Determine the [x, y] coordinate at the center of the cell enclosing the given text.  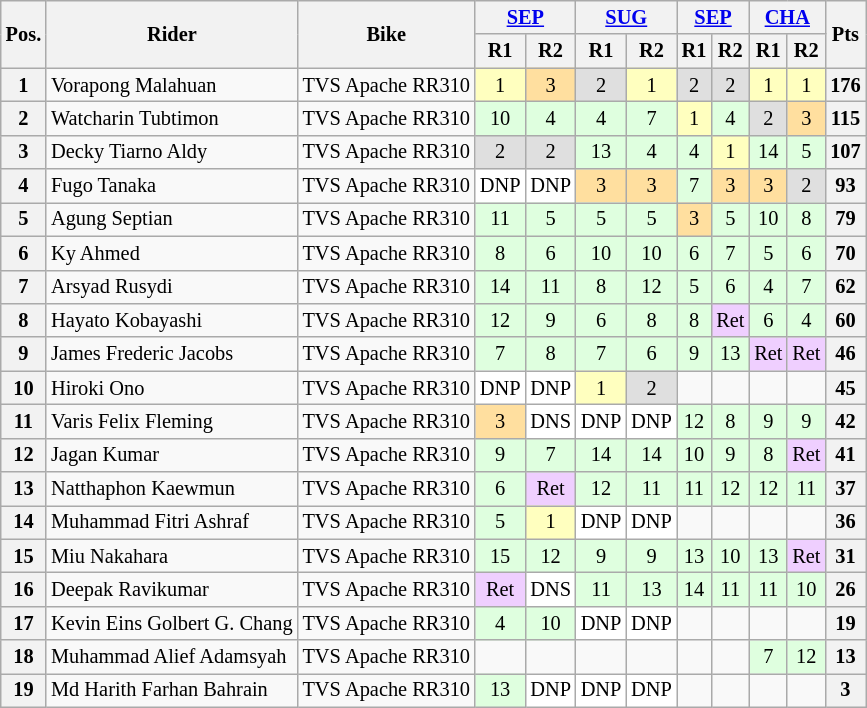
Natthaphon Kaewmun [172, 489]
Arsyad Rusydi [172, 287]
Ky Ahmed [172, 253]
42 [845, 421]
Jagan Kumar [172, 455]
Miu Nakahara [172, 556]
Pos. [24, 34]
31 [845, 556]
26 [845, 589]
James Frederic Jacobs [172, 354]
Md Harith Farhan Bahrain [172, 690]
46 [845, 354]
79 [845, 219]
93 [845, 186]
16 [24, 589]
Varis Felix Fleming [172, 421]
CHA [787, 17]
Rider [172, 34]
Deepak Ravikumar [172, 589]
62 [845, 287]
70 [845, 253]
Kevin Eins Golbert G. Chang [172, 623]
Hayato Kobayashi [172, 320]
Bike [386, 34]
Hiroki Ono [172, 388]
Muhammad Alief Adamsyah [172, 657]
17 [24, 623]
18 [24, 657]
45 [845, 388]
41 [845, 455]
60 [845, 320]
Fugo Tanaka [172, 186]
Agung Septian [172, 219]
Pts [845, 34]
115 [845, 118]
SUG [626, 17]
Decky Tiarno Aldy [172, 152]
Muhammad Fitri Ashraf [172, 522]
36 [845, 522]
Watcharin Tubtimon [172, 118]
107 [845, 152]
Vorapong Malahuan [172, 85]
176 [845, 85]
37 [845, 489]
